Search for the cell housing the specified text and yield its [x, y] center coordinate. 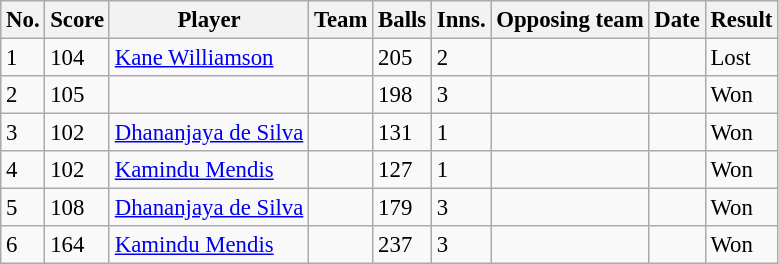
Result [742, 20]
108 [78, 208]
Balls [402, 20]
No. [23, 20]
105 [78, 95]
Score [78, 20]
127 [402, 170]
179 [402, 208]
104 [78, 58]
164 [78, 245]
Lost [742, 58]
205 [402, 58]
Inns. [462, 20]
131 [402, 133]
198 [402, 95]
Team [341, 20]
Kane Williamson [208, 58]
Opposing team [570, 20]
6 [23, 245]
Player [208, 20]
Date [677, 20]
4 [23, 170]
237 [402, 245]
5 [23, 208]
